Capture the cell that displays the provided text and extract its [X, Y] central coordinate. 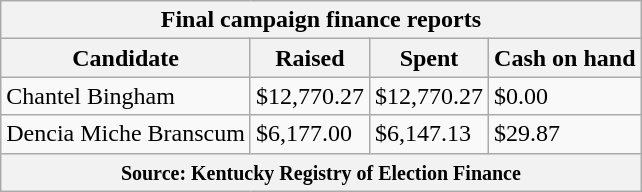
Dencia Miche Branscum [126, 134]
$0.00 [565, 96]
$6,177.00 [310, 134]
Raised [310, 58]
$6,147.13 [428, 134]
$29.87 [565, 134]
Candidate [126, 58]
Final campaign finance reports [321, 20]
Spent [428, 58]
Cash on hand [565, 58]
Source: Kentucky Registry of Election Finance [321, 172]
Chantel Bingham [126, 96]
